Detect which cell encompasses the target text, then output its [X, Y] center coordinate. 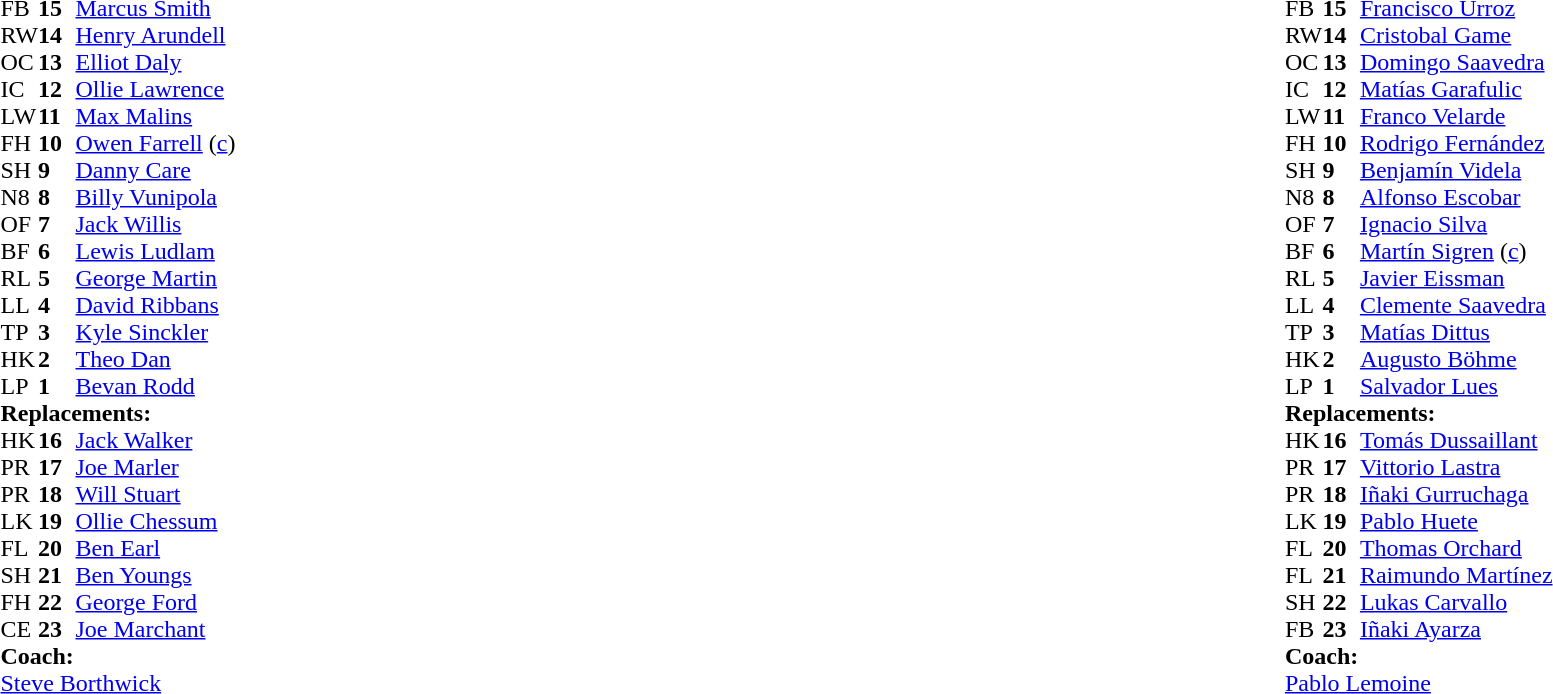
Lukas Carvallo [1456, 602]
Vittorio Lastra [1456, 468]
Jack Walker [156, 440]
Ignacio Silva [1456, 224]
Joe Marler [156, 468]
Will Stuart [156, 494]
Clemente Saavedra [1456, 306]
Rodrigo Fernández [1456, 144]
George Ford [156, 602]
CE [19, 630]
Cristobal Game [1456, 36]
Owen Farrell (c) [156, 144]
Iñaki Gurruchaga [1456, 494]
Theo Dan [156, 360]
Jack Willis [156, 224]
Iñaki Ayarza [1456, 630]
Augusto Böhme [1456, 360]
Franco Velarde [1456, 116]
Kyle Sinckler [156, 332]
Benjamín Videla [1456, 170]
Martín Sigren (c) [1456, 252]
Matías Garafulic [1456, 90]
Matías Dittus [1456, 332]
Domingo Saavedra [1456, 62]
Bevan Rodd [156, 386]
FB [1304, 630]
Raimundo Martínez [1456, 576]
Lewis Ludlam [156, 252]
George Martin [156, 278]
Thomas Orchard [1456, 548]
David Ribbans [156, 306]
Pablo Huete [1456, 522]
Ollie Lawrence [156, 90]
Ollie Chessum [156, 522]
Max Malins [156, 116]
Alfonso Escobar [1456, 198]
Ben Youngs [156, 576]
Elliot Daly [156, 62]
Salvador Lues [1456, 386]
Tomás Dussaillant [1456, 440]
Danny Care [156, 170]
Henry Arundell [156, 36]
Ben Earl [156, 548]
Joe Marchant [156, 630]
Billy Vunipola [156, 198]
Javier Eissman [1456, 278]
